From the cell containing the given text, extract its center point as (X, Y) coordinate. 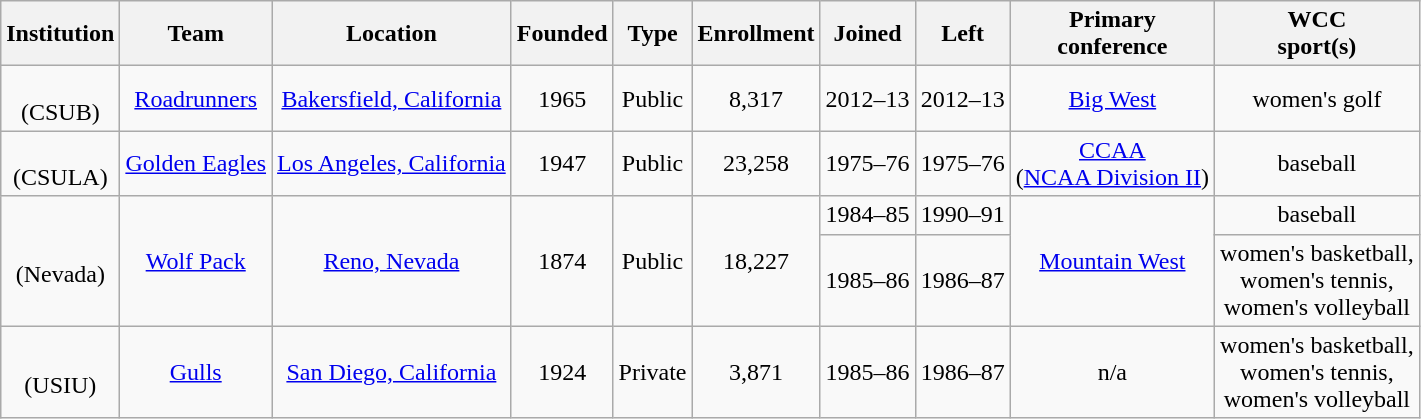
1984–85 (868, 215)
WCCsport(s) (1318, 34)
Golden Eagles (196, 164)
Reno, Nevada (392, 261)
San Diego, California (392, 372)
CCAA(NCAA Division II) (1112, 164)
Private (652, 372)
Enrollment (756, 34)
1965 (562, 98)
Primaryconference (1112, 34)
Gulls (196, 372)
(CSULA) (60, 164)
Team (196, 34)
1947 (562, 164)
Founded (562, 34)
23,258 (756, 164)
18,227 (756, 261)
Wolf Pack (196, 261)
Institution (60, 34)
Type (652, 34)
(USIU) (60, 372)
n/a (1112, 372)
Location (392, 34)
(CSUB) (60, 98)
1924 (562, 372)
1990–91 (962, 215)
Left (962, 34)
Bakersfield, California (392, 98)
3,871 (756, 372)
8,317 (756, 98)
Roadrunners (196, 98)
Joined (868, 34)
Mountain West (1112, 261)
1874 (562, 261)
Big West (1112, 98)
(Nevada) (60, 261)
women's golf (1318, 98)
Los Angeles, California (392, 164)
